Find where the given text appears and provide that cell's center as (X, Y) coordinate. 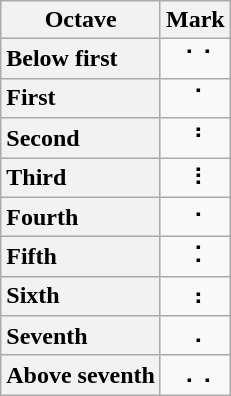
⠰ (195, 296)
First (81, 98)
Fourth (81, 217)
Third (81, 178)
⠸ (195, 178)
Above seventh (81, 375)
⠠⠠ (195, 375)
⠐ (195, 217)
⠠ (195, 336)
Sixth (81, 296)
⠨ (195, 257)
Seventh (81, 336)
⠈ (195, 98)
Octave (81, 20)
⠈⠈ (195, 59)
Mark (195, 20)
⠘ (195, 138)
Below first (81, 59)
Fifth (81, 257)
Second (81, 138)
